Return the (x, y) coordinate for the center point of the cell that contains the specified text.  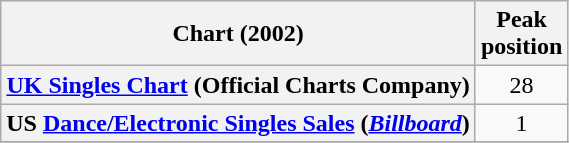
US Dance/Electronic Singles Sales (Billboard) (238, 123)
Peakposition (521, 34)
1 (521, 123)
Chart (2002) (238, 34)
28 (521, 85)
UK Singles Chart (Official Charts Company) (238, 85)
